Find where the given text appears and provide that cell's center as [x, y] coordinate. 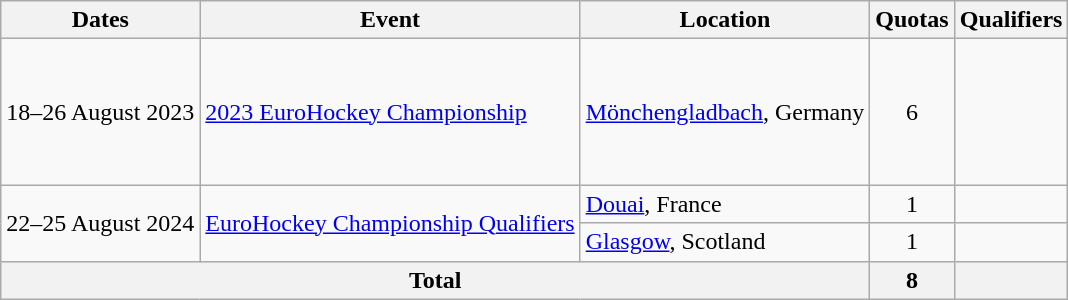
6 [912, 112]
2023 EuroHockey Championship [390, 112]
18–26 August 2023 [100, 112]
8 [912, 280]
Mönchengladbach, Germany [725, 112]
EuroHockey Championship Qualifiers [390, 223]
Douai, France [725, 204]
22–25 August 2024 [100, 223]
Glasgow, Scotland [725, 242]
Location [725, 20]
Dates [100, 20]
Quotas [912, 20]
Event [390, 20]
Qualifiers [1011, 20]
Total [436, 280]
